Extract the (X, Y) coordinate from the center of the cell holding the provided text.  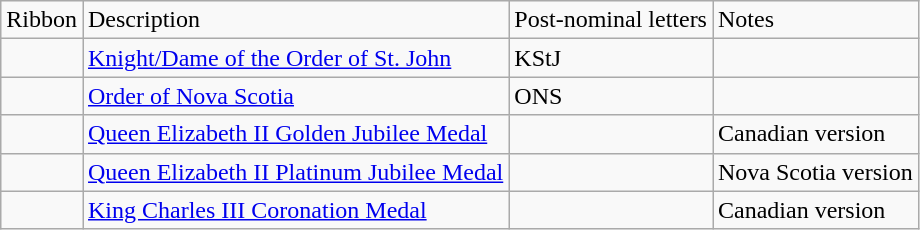
King Charles III Coronation Medal (295, 210)
Queen Elizabeth II Platinum Jubilee Medal (295, 172)
Description (295, 20)
ONS (611, 96)
Nova Scotia version (815, 172)
Notes (815, 20)
KStJ (611, 58)
Post-nominal letters (611, 20)
Order of Nova Scotia (295, 96)
Ribbon (42, 20)
Knight/Dame of the Order of St. John (295, 58)
Queen Elizabeth II Golden Jubilee Medal (295, 134)
